Provide the (x, y) coordinate of the cell's center where the given text is located.  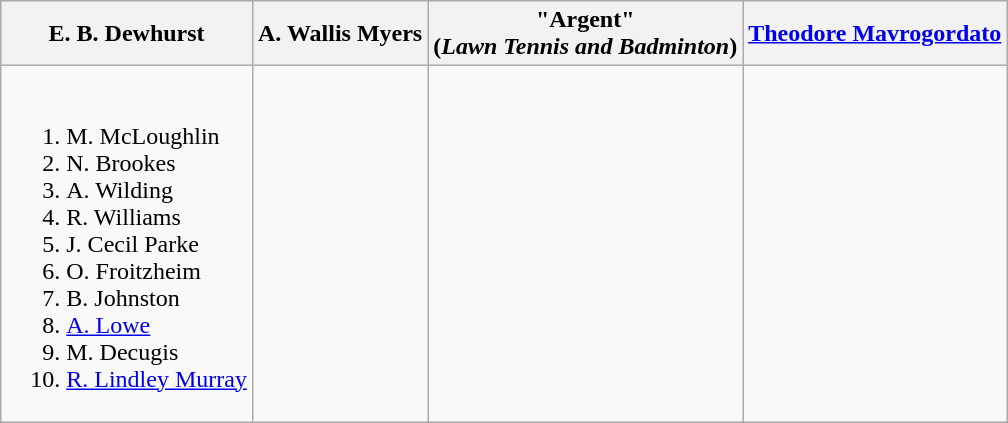
"Argent"(Lawn Tennis and Badminton) (586, 34)
M. McLoughlin N. Brookes A. Wilding R. Williams J. Cecil Parke O. Froitzheim B. Johnston A. Lowe M. Decugis R. Lindley Murray (127, 244)
E. B. Dewhurst (127, 34)
A. Wallis Myers (340, 34)
Theodore Mavrogordato (875, 34)
